Capture the cell that displays the provided text and extract its (X, Y) central coordinate. 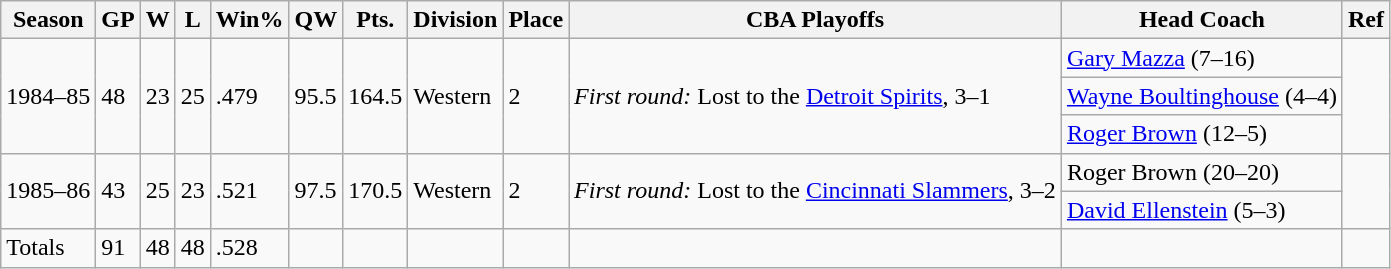
.521 (250, 191)
Pts. (376, 20)
Place (536, 20)
.528 (250, 248)
First round: Lost to the Detroit Spirits, 3–1 (816, 96)
Season (48, 20)
L (192, 20)
97.5 (316, 191)
164.5 (376, 96)
43 (118, 191)
95.5 (316, 96)
QW (316, 20)
Roger Brown (20–20) (1202, 172)
GP (118, 20)
170.5 (376, 191)
Gary Mazza (7–16) (1202, 58)
Division (456, 20)
David Ellenstein (5–3) (1202, 210)
CBA Playoffs (816, 20)
Totals (48, 248)
Ref (1366, 20)
Win% (250, 20)
1985–86 (48, 191)
First round: Lost to the Cincinnati Slammers, 3–2 (816, 191)
Roger Brown (12–5) (1202, 134)
1984–85 (48, 96)
Head Coach (1202, 20)
W (158, 20)
91 (118, 248)
Wayne Boultinghouse (4–4) (1202, 96)
.479 (250, 96)
